Identify which cell holds the provided text, then report its [x, y] central coordinate. 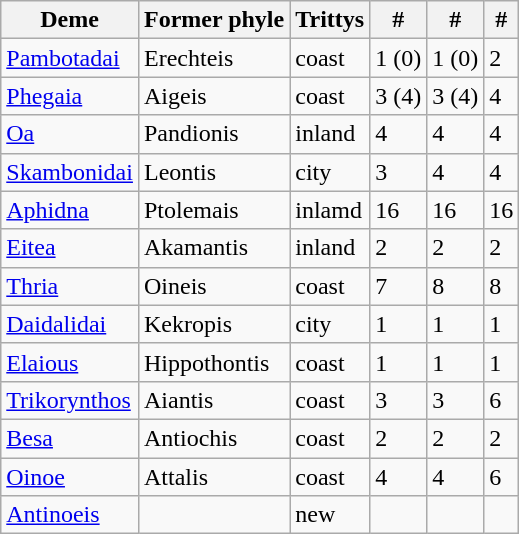
Former phyle [214, 20]
Deme [70, 20]
7 [398, 286]
Oinoe [70, 477]
Phegaia [70, 96]
Trikorynthos [70, 400]
Pambotadai [70, 58]
Oineis [214, 286]
new [330, 515]
Erechteis [214, 58]
Aphidna [70, 210]
Elaious [70, 362]
Hippothontis [214, 362]
Attalis [214, 477]
Antiochis [214, 438]
Antinoeis [70, 515]
Pandionis [214, 134]
Kekropis [214, 324]
Aigeis [214, 96]
Eitea [70, 248]
Besa [70, 438]
Akamantis [214, 248]
inlamd [330, 210]
Trittys [330, 20]
Aiantis [214, 400]
Oa [70, 134]
Daidalidai [70, 324]
Skambonidai [70, 172]
Ptolemais [214, 210]
Thria [70, 286]
Leontis [214, 172]
